Identify which cell holds the provided text, then report its [x, y] central coordinate. 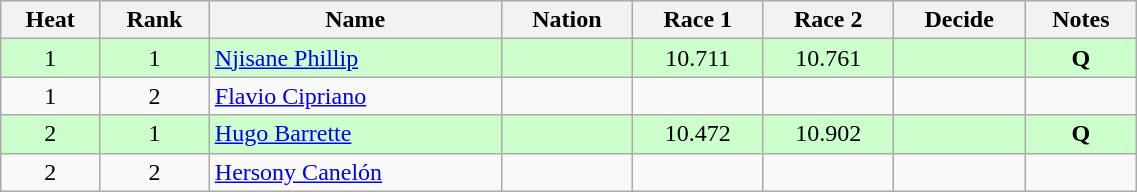
10.761 [828, 58]
10.711 [698, 58]
Nation [567, 20]
Notes [1081, 20]
Decide [958, 20]
Rank [155, 20]
Race 2 [828, 20]
Njisane Phillip [355, 58]
10.472 [698, 134]
Hersony Canelón [355, 172]
Flavio Cipriano [355, 96]
Race 1 [698, 20]
Hugo Barrette [355, 134]
Name [355, 20]
Heat [50, 20]
10.902 [828, 134]
